Identify which cell holds the provided text, then report its [x, y] central coordinate. 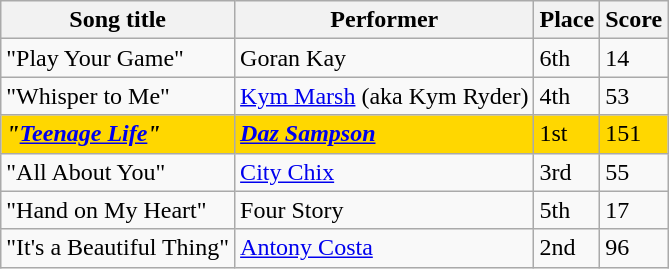
"Whisper to Me" [118, 96]
Daz Sampson [384, 134]
53 [634, 96]
Goran Kay [384, 58]
4th [567, 96]
17 [634, 210]
5th [567, 210]
151 [634, 134]
Performer [384, 20]
Place [567, 20]
55 [634, 172]
"It's a Beautiful Thing" [118, 248]
"Teenage Life" [118, 134]
2nd [567, 248]
Kym Marsh (aka Kym Ryder) [384, 96]
"All About You" [118, 172]
"Hand on My Heart" [118, 210]
6th [567, 58]
96 [634, 248]
Score [634, 20]
City Chix [384, 172]
14 [634, 58]
"Play Your Game" [118, 58]
Four Story [384, 210]
1st [567, 134]
Song title [118, 20]
Antony Costa [384, 248]
3rd [567, 172]
